Return the (X, Y) coordinate for the center point of the cell that contains the specified text.  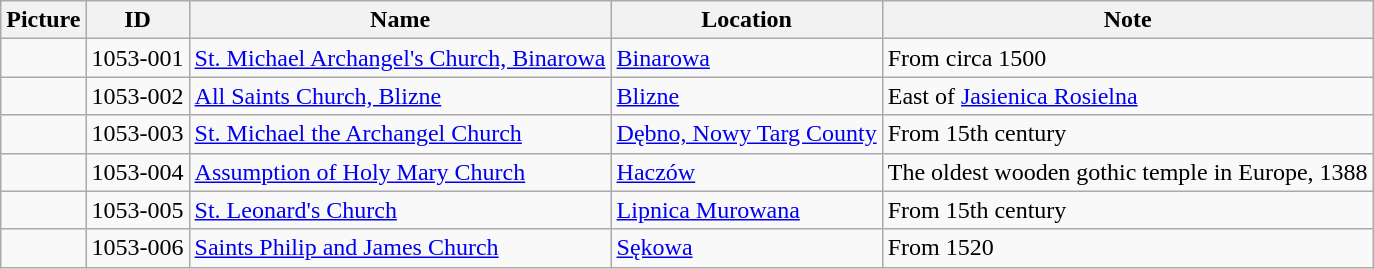
1053-002 (138, 96)
From 1520 (1128, 248)
Location (746, 20)
Binarowa (746, 58)
Haczów (746, 172)
Saints Philip and James Church (400, 248)
From circa 1500 (1128, 58)
Sękowa (746, 248)
St. Michael the Archangel Church (400, 134)
The oldest wooden gothic temple in Europe, 1388 (1128, 172)
1053-001 (138, 58)
East of Jasienica Rosielna (1128, 96)
Dębno, Nowy Targ County (746, 134)
St. Leonard's Church (400, 210)
Lipnica Murowana (746, 210)
1053-005 (138, 210)
Picture (44, 20)
Note (1128, 20)
1053-004 (138, 172)
Name (400, 20)
1053-003 (138, 134)
St. Michael Archangel's Church, Binarowa (400, 58)
1053-006 (138, 248)
Blizne (746, 96)
Assumption of Holy Mary Church (400, 172)
ID (138, 20)
All Saints Church, Blizne (400, 96)
